Scan for the cell matching the given text and deliver its (X, Y) coordinate at center. 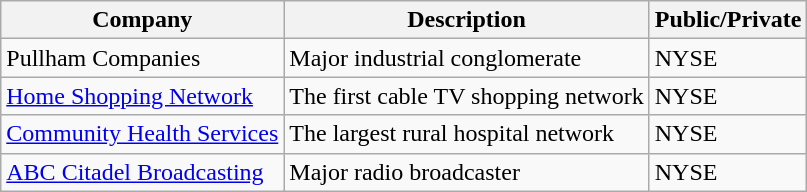
Home Shopping Network (142, 96)
The first cable TV shopping network (466, 96)
Pullham Companies (142, 58)
Description (466, 20)
Major industrial conglomerate (466, 58)
ABC Citadel Broadcasting (142, 172)
The largest rural hospital network (466, 134)
Public/Private (728, 20)
Major radio broadcaster (466, 172)
Community Health Services (142, 134)
Company (142, 20)
